Return [x, y] of the center of cell containing provided text 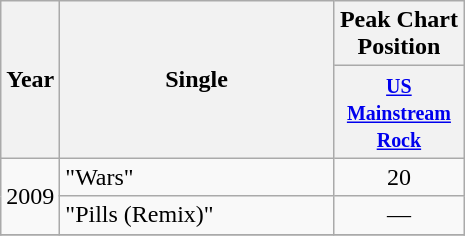
"Wars" [197, 177]
— [398, 215]
US Mainstream Rock [398, 112]
Peak Chart Position [398, 34]
"Pills (Remix)" [197, 215]
Year [30, 80]
2009 [30, 196]
Single [197, 80]
20 [398, 177]
